Find where the given text appears and provide that cell's center as [X, Y] coordinate. 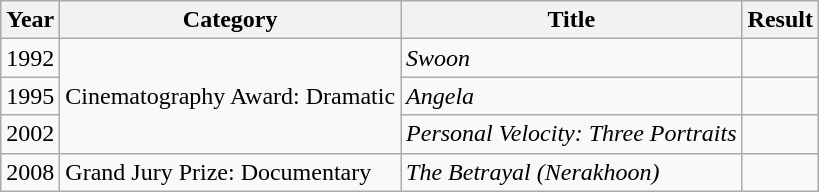
2002 [30, 134]
Year [30, 20]
Grand Jury Prize: Documentary [230, 172]
2008 [30, 172]
Category [230, 20]
Angela [572, 96]
Swoon [572, 58]
Title [572, 20]
1992 [30, 58]
Result [780, 20]
Personal Velocity: Three Portraits [572, 134]
1995 [30, 96]
Cinematography Award: Dramatic [230, 96]
The Betrayal (Nerakhoon) [572, 172]
